Find where the given text appears and provide that cell's center as (X, Y) coordinate. 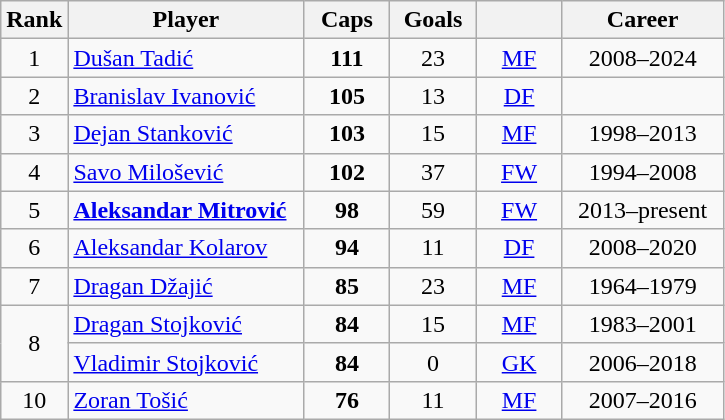
8 (34, 343)
6 (34, 248)
13 (433, 96)
2008–2024 (642, 58)
59 (433, 210)
Dušan Tadić (186, 58)
98 (347, 210)
Branislav Ivanović (186, 96)
111 (347, 58)
10 (34, 400)
76 (347, 400)
GK (519, 362)
5 (34, 210)
3 (34, 134)
103 (347, 134)
1983–2001 (642, 324)
85 (347, 286)
Dragan Stojković (186, 324)
37 (433, 172)
Player (186, 20)
2013–present (642, 210)
7 (34, 286)
Career (642, 20)
Caps (347, 20)
Dejan Stanković (186, 134)
4 (34, 172)
Dragan Džajić (186, 286)
0 (433, 362)
Rank (34, 20)
2008–2020 (642, 248)
1994–2008 (642, 172)
105 (347, 96)
Aleksandar Mitrović (186, 210)
Goals (433, 20)
1998–2013 (642, 134)
Vladimir Stojković (186, 362)
2007–2016 (642, 400)
1964–1979 (642, 286)
94 (347, 248)
1 (34, 58)
102 (347, 172)
2006–2018 (642, 362)
2 (34, 96)
Savo Milošević (186, 172)
Aleksandar Kolarov (186, 248)
Zoran Tošić (186, 400)
